Pinpoint the cell where the given text exists, returning its [x, y] midpoint coordinate. 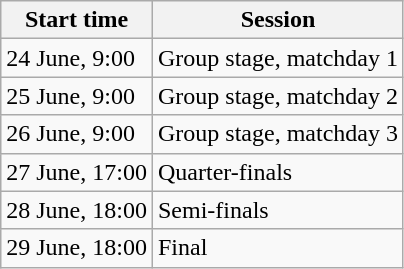
Group stage, matchday 2 [278, 96]
Quarter-finals [278, 172]
24 June, 9:00 [77, 58]
Semi-finals [278, 210]
25 June, 9:00 [77, 96]
Group stage, matchday 1 [278, 58]
Group stage, matchday 3 [278, 134]
26 June, 9:00 [77, 134]
28 June, 18:00 [77, 210]
Start time [77, 20]
27 June, 17:00 [77, 172]
29 June, 18:00 [77, 248]
Final [278, 248]
Session [278, 20]
